Detect which cell encompasses the target text, then output its [X, Y] center coordinate. 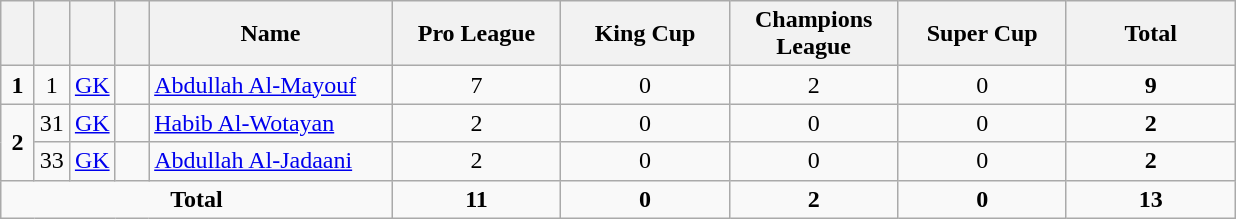
Abdullah Al-Jadaani [271, 161]
Name [271, 34]
9 [1150, 85]
Champions League [814, 34]
7 [476, 85]
11 [476, 199]
Super Cup [982, 34]
33 [52, 161]
Pro League [476, 34]
Abdullah Al-Mayouf [271, 85]
13 [1150, 199]
King Cup [646, 34]
Habib Al-Wotayan [271, 123]
31 [52, 123]
